Find where the given text appears and provide that cell's center as (X, Y) coordinate. 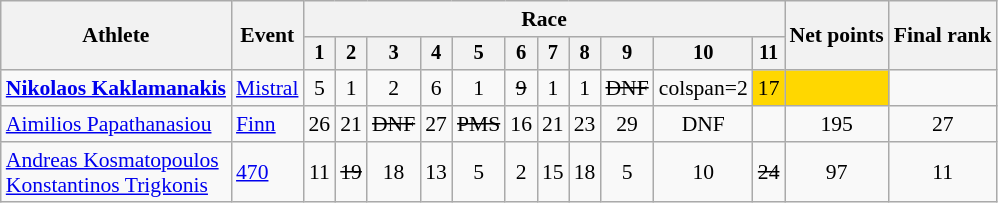
7 (553, 54)
Net points (836, 36)
15 (553, 172)
17 (769, 88)
Mistral (267, 88)
195 (836, 124)
16 (521, 124)
4 (436, 54)
24 (769, 172)
Event (267, 36)
Aimilios Papathanasiou (116, 124)
Final rank (943, 36)
19 (351, 172)
13 (436, 172)
26 (319, 124)
PMS (478, 124)
29 (626, 124)
Finn (267, 124)
Andreas KosmatopoulosKonstantinos Trigkonis (116, 172)
97 (836, 172)
Race (544, 19)
23 (585, 124)
colspan=2 (704, 88)
8 (585, 54)
470 (267, 172)
Athlete (116, 36)
3 (394, 54)
Nikolaos Kaklamanakis (116, 88)
